Detect which cell encompasses the target text, then output its [X, Y] center coordinate. 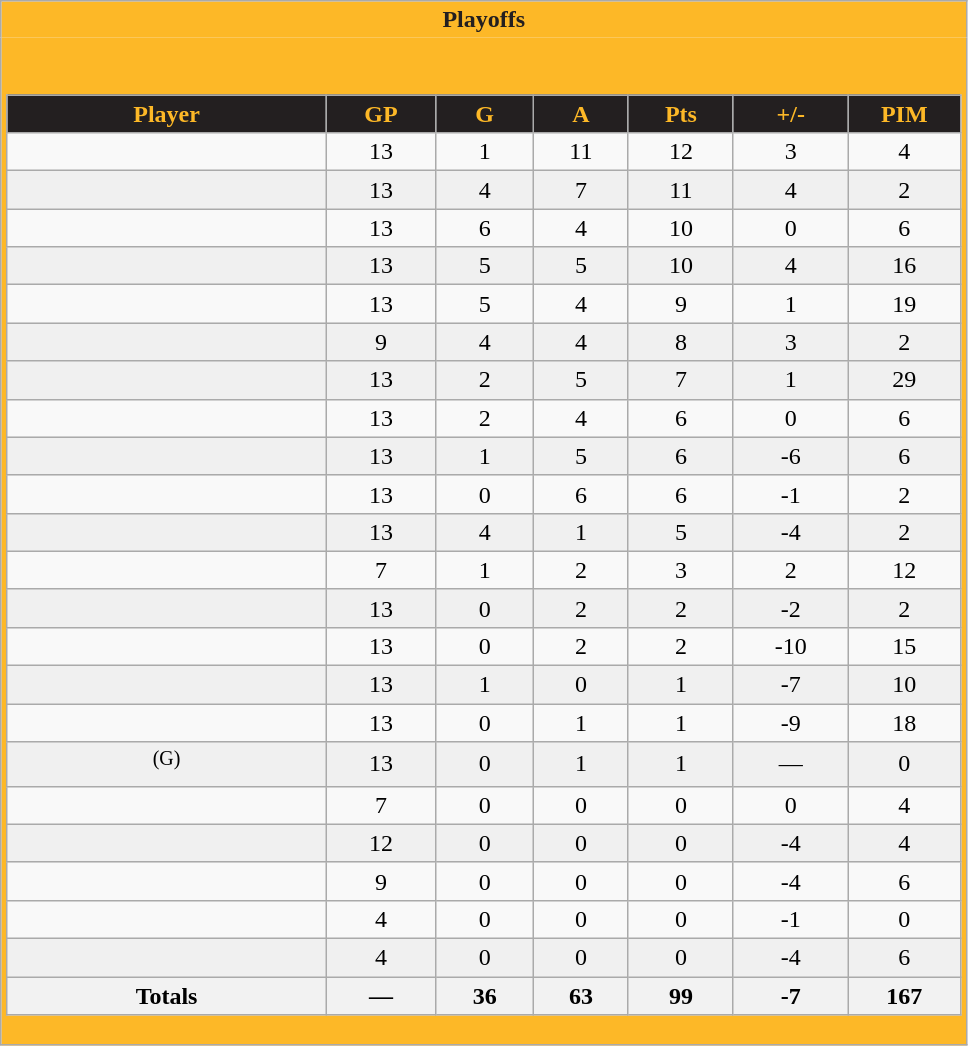
GP [381, 114]
16 [904, 266]
(G) [166, 764]
99 [680, 996]
Player [166, 114]
167 [904, 996]
19 [904, 304]
18 [904, 723]
8 [680, 342]
63 [580, 996]
G [485, 114]
15 [904, 646]
A [580, 114]
36 [485, 996]
-2 [790, 608]
Pts [680, 114]
Playoffs [484, 20]
-9 [790, 723]
-10 [790, 646]
Totals [166, 996]
PIM [904, 114]
+/- [790, 114]
-6 [790, 456]
29 [904, 380]
